Scan for the cell matching the given text and deliver its (x, y) coordinate at center. 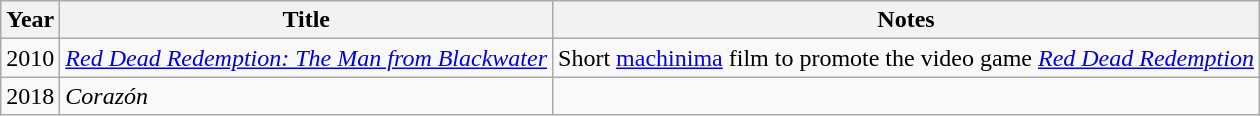
Red Dead Redemption: The Man from Blackwater (306, 58)
Notes (906, 20)
Short machinima film to promote the video game Red Dead Redemption (906, 58)
2010 (30, 58)
Title (306, 20)
2018 (30, 96)
Corazón (306, 96)
Year (30, 20)
